Return [X, Y] of the center of cell containing provided text 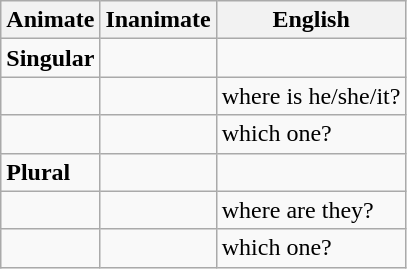
Singular [50, 58]
Inanimate [158, 20]
where are they? [311, 210]
Plural [50, 172]
Animate [50, 20]
English [311, 20]
where is he/she/it? [311, 96]
